Pinpoint the cell where the given text exists, returning its (x, y) midpoint coordinate. 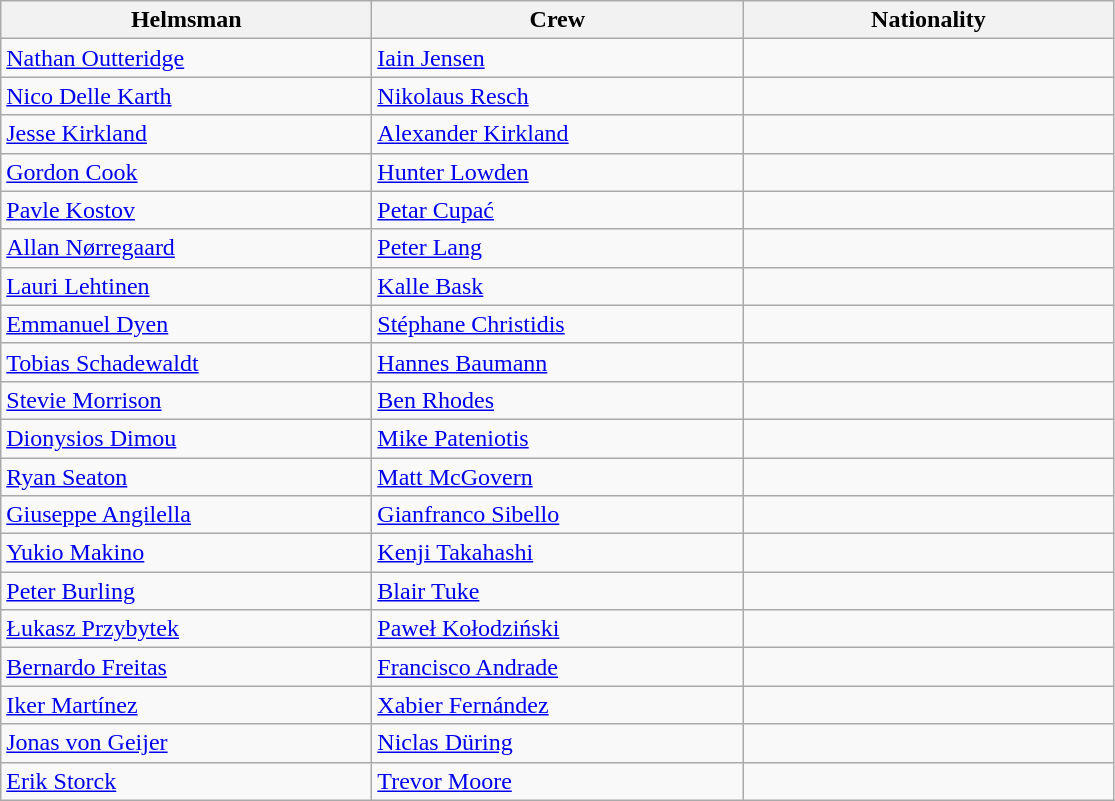
Ryan Seaton (186, 477)
Jonas von Geijer (186, 743)
Nico Delle Karth (186, 96)
Yukio Makino (186, 553)
Giuseppe Angilella (186, 515)
Nationality (928, 20)
Kalle Bask (558, 286)
Hunter Lowden (558, 172)
Matt McGovern (558, 477)
Niclas Düring (558, 743)
Łukasz Przybytek (186, 629)
Emmanuel Dyen (186, 324)
Dionysios Dimou (186, 438)
Crew (558, 20)
Stevie Morrison (186, 400)
Kenji Takahashi (558, 553)
Trevor Moore (558, 781)
Nathan Outteridge (186, 58)
Iker Martínez (186, 705)
Xabier Fernández (558, 705)
Peter Burling (186, 591)
Tobias Schadewaldt (186, 362)
Nikolaus Resch (558, 96)
Gordon Cook (186, 172)
Mike Pateniotis (558, 438)
Allan Nørregaard (186, 248)
Hannes Baumann (558, 362)
Peter Lang (558, 248)
Iain Jensen (558, 58)
Lauri Lehtinen (186, 286)
Erik Storck (186, 781)
Jesse Kirkland (186, 134)
Gianfranco Sibello (558, 515)
Ben Rhodes (558, 400)
Stéphane Christidis (558, 324)
Paweł Kołodziński (558, 629)
Pavle Kostov (186, 210)
Alexander Kirkland (558, 134)
Helmsman (186, 20)
Petar Cupać (558, 210)
Francisco Andrade (558, 667)
Bernardo Freitas (186, 667)
Blair Tuke (558, 591)
